Capture the cell that displays the provided text and extract its (x, y) central coordinate. 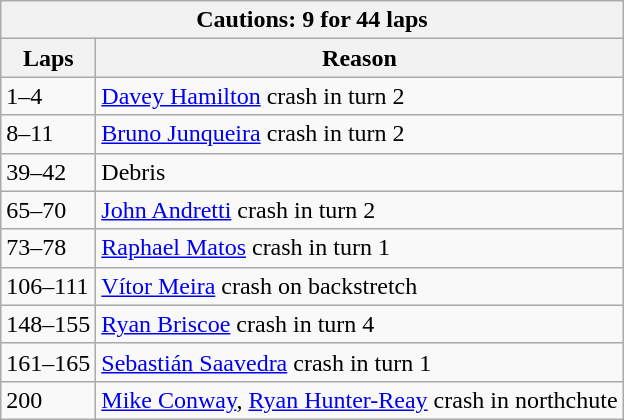
Vítor Meira crash on backstretch (360, 286)
Debris (360, 172)
Laps (48, 58)
Cautions: 9 for 44 laps (312, 20)
1–4 (48, 96)
39–42 (48, 172)
Bruno Junqueira crash in turn 2 (360, 134)
Mike Conway, Ryan Hunter-Reay crash in northchute (360, 400)
Reason (360, 58)
106–111 (48, 286)
148–155 (48, 324)
200 (48, 400)
John Andretti crash in turn 2 (360, 210)
65–70 (48, 210)
73–78 (48, 248)
Raphael Matos crash in turn 1 (360, 248)
8–11 (48, 134)
161–165 (48, 362)
Sebastián Saavedra crash in turn 1 (360, 362)
Davey Hamilton crash in turn 2 (360, 96)
Ryan Briscoe crash in turn 4 (360, 324)
